Find where the given text appears and provide that cell's center as (x, y) coordinate. 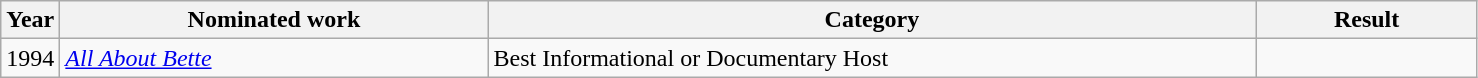
Best Informational or Documentary Host (872, 58)
All About Bette (274, 58)
Nominated work (274, 20)
Category (872, 20)
1994 (30, 58)
Year (30, 20)
Result (1366, 20)
